Detect which cell encompasses the target text, then output its (x, y) center coordinate. 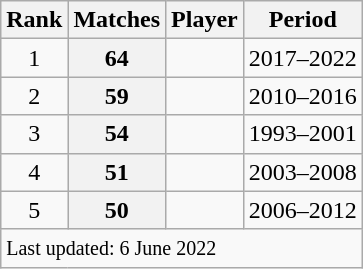
51 (117, 172)
2003–2008 (302, 172)
54 (117, 134)
5 (34, 210)
Player (205, 20)
3 (34, 134)
Matches (117, 20)
2010–2016 (302, 96)
1 (34, 58)
4 (34, 172)
1993–2001 (302, 134)
2017–2022 (302, 58)
2 (34, 96)
50 (117, 210)
2006–2012 (302, 210)
59 (117, 96)
Rank (34, 20)
Last updated: 6 June 2022 (182, 248)
64 (117, 58)
Period (302, 20)
